Return (X, Y) of the center of cell containing provided text 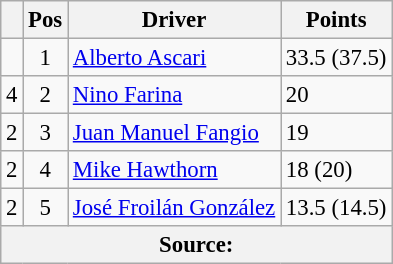
Alberto Ascari (174, 58)
Mike Hawthorn (174, 170)
1 (46, 58)
20 (336, 95)
Source: (196, 245)
Points (336, 20)
33.5 (37.5) (336, 58)
5 (46, 208)
19 (336, 133)
18 (20) (336, 170)
3 (46, 133)
Nino Farina (174, 95)
Driver (174, 20)
José Froilán González (174, 208)
13.5 (14.5) (336, 208)
Pos (46, 20)
Juan Manuel Fangio (174, 133)
